Find where the given text appears and provide that cell's center as (x, y) coordinate. 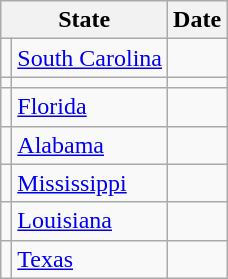
Texas (90, 259)
Alabama (90, 145)
South Carolina (90, 58)
State (84, 20)
Date (198, 20)
Florida (90, 107)
Mississippi (90, 183)
Louisiana (90, 221)
